Determine the [x, y] coordinate at the center of the cell enclosing the given text.  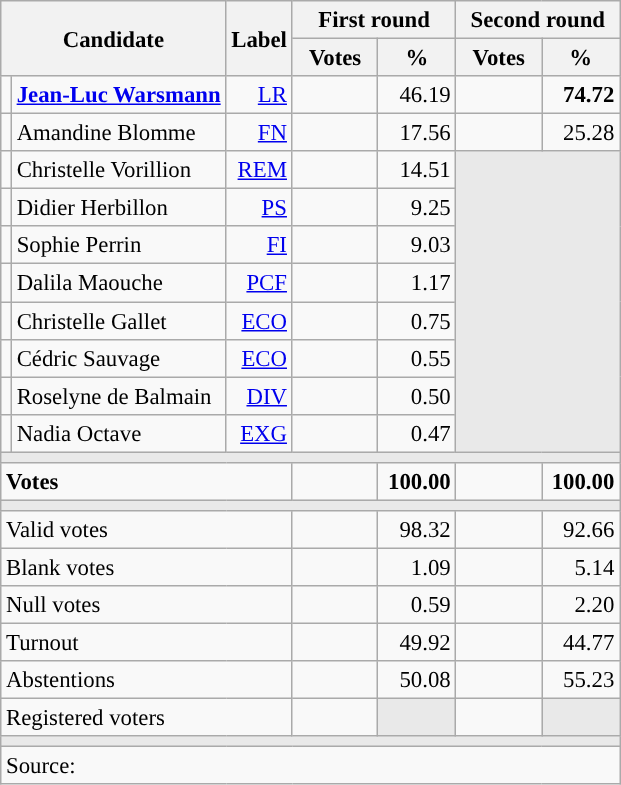
FI [259, 245]
0.59 [417, 605]
Amandine Blomme [118, 133]
DIV [259, 396]
Christelle Vorillion [118, 170]
PCF [259, 283]
Valid votes [147, 530]
46.19 [417, 95]
Sophie Perrin [118, 245]
14.51 [417, 170]
Blank votes [147, 567]
Roselyne de Balmain [118, 396]
Didier Herbillon [118, 208]
Candidate [114, 38]
5.14 [581, 567]
9.03 [417, 245]
Dalila Maouche [118, 283]
First round [374, 20]
74.72 [581, 95]
0.47 [417, 433]
49.92 [417, 643]
50.08 [417, 680]
25.28 [581, 133]
Source: [310, 766]
Null votes [147, 605]
55.23 [581, 680]
Cédric Sauvage [118, 358]
REM [259, 170]
Nadia Octave [118, 433]
Turnout [147, 643]
92.66 [581, 530]
Label [259, 38]
9.25 [417, 208]
LR [259, 95]
2.20 [581, 605]
Second round [538, 20]
Christelle Gallet [118, 321]
EXG [259, 433]
1.09 [417, 567]
Registered voters [147, 718]
FN [259, 133]
0.55 [417, 358]
PS [259, 208]
Abstentions [147, 680]
17.56 [417, 133]
98.32 [417, 530]
1.17 [417, 283]
0.50 [417, 396]
Jean-Luc Warsmann [118, 95]
44.77 [581, 643]
0.75 [417, 321]
